Find where the given text appears and provide that cell's center as [X, Y] coordinate. 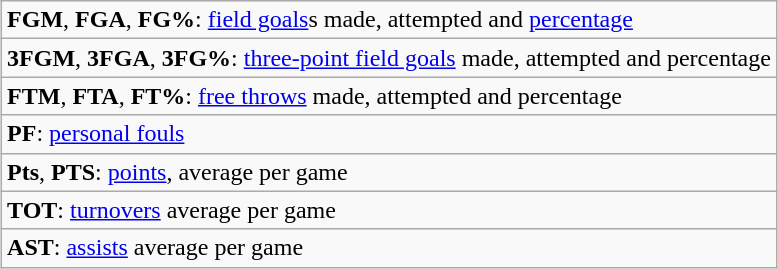
PF: personal fouls [390, 134]
FGM, FGA, FG%: field goalss made, attempted and percentage [390, 20]
FTM, FTA, FT%: free throws made, attempted and percentage [390, 96]
TOT: turnovers average per game [390, 210]
Pts, PTS: points, average per game [390, 172]
3FGM, 3FGA, 3FG%: three-point field goals made, attempted and percentage [390, 58]
AST: assists average per game [390, 248]
